Find where the given text appears and provide that cell's center as [X, Y] coordinate. 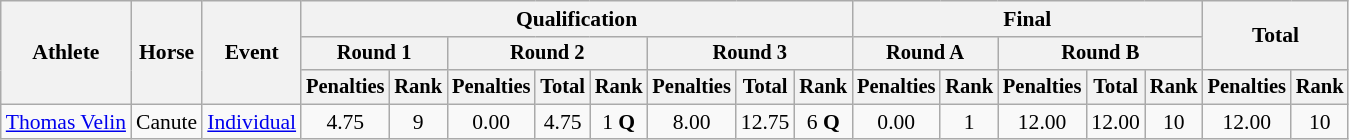
Final [1028, 19]
Athlete [66, 52]
Round 1 [374, 54]
Individual [252, 122]
1 [969, 122]
Thomas Velin [66, 122]
Round 3 [750, 54]
Canute [166, 122]
Qualification [576, 19]
Round B [1100, 54]
Round A [925, 54]
12.75 [766, 122]
1 Q [619, 122]
8.00 [691, 122]
9 [418, 122]
6 Q [823, 122]
Event [252, 52]
Round 2 [547, 54]
Horse [166, 52]
